Return (X, Y) of the center of cell containing provided text 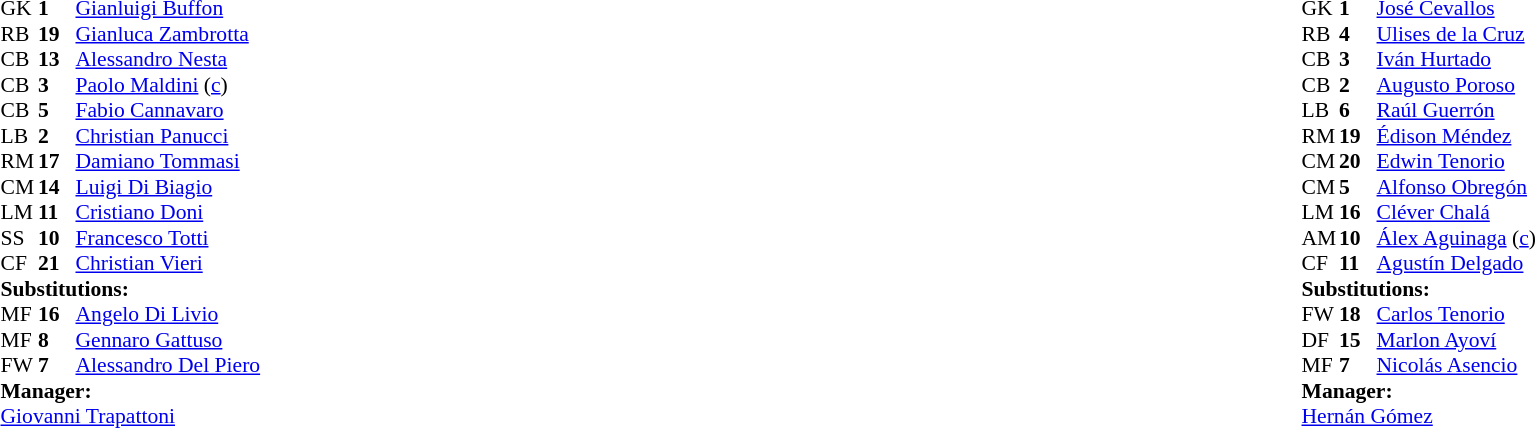
Cristiano Doni (168, 213)
18 (1358, 315)
4 (1358, 34)
20 (1358, 161)
17 (57, 161)
Paolo Maldini (c) (168, 85)
21 (57, 263)
Gianluca Zambrotta (168, 34)
Gennaro Gattuso (168, 340)
Fabio Cannavaro (168, 111)
8 (57, 340)
Angelo Di Livio (168, 315)
Christian Panucci (168, 136)
13 (57, 59)
Luigi Di Biagio (168, 187)
Substitutions: (130, 289)
AM (1321, 238)
14 (57, 187)
SS (19, 238)
Alessandro Nesta (168, 59)
Christian Vieri (168, 263)
15 (1358, 340)
Francesco Totti (168, 238)
Damiano Tommasi (168, 161)
Manager: (130, 391)
6 (1358, 111)
Alessandro Del Piero (168, 365)
DF (1321, 340)
